Output the [x, y] coordinate of the center of the cell containing the given text.  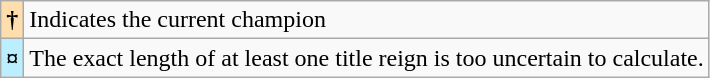
The exact length of at least one title reign is too uncertain to calculate. [366, 58]
¤ [12, 58]
† [12, 20]
Indicates the current champion [366, 20]
